Pinpoint the cell where the given text exists, returning its [X, Y] midpoint coordinate. 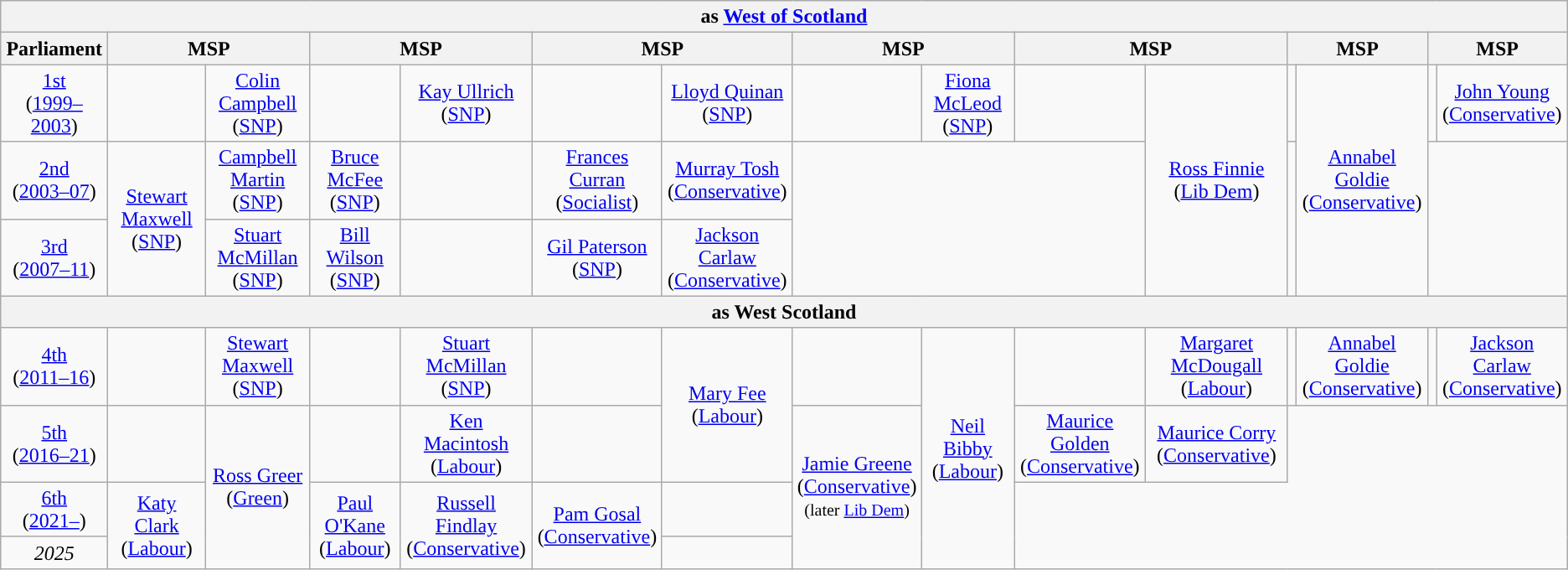
Katy Clark(Labour) [157, 525]
Jamie Greene(Conservative)(later Lib Dem) [857, 486]
3rd (2007–11) [54, 257]
Parliament [54, 49]
Neil Bibby(Labour) [968, 448]
6th (2021–) [54, 510]
Russell Findlay(Conservative) [467, 525]
Ross Greer(Green) [258, 486]
Kay Ullrich(SNP) [467, 103]
Gil Paterson(SNP) [598, 257]
Pam Gosal(Conservative) [598, 525]
Mary Fee(Labour) [727, 405]
Maurice Corry(Conservative) [1216, 443]
Ross Finnie(Lib Dem) [1216, 180]
Bill Wilson(SNP) [355, 257]
Margaret McDougall(Labour) [1216, 366]
2nd (2003–07) [54, 180]
Murray Tosh(Conservative) [727, 180]
Campbell Martin(SNP) [258, 180]
4th (2011–16) [54, 366]
Maurice Golden(Conservative) [1081, 443]
Frances Curran(Socialist) [598, 180]
Lloyd Quinan(SNP) [727, 103]
1st (1999–2003) [54, 103]
Colin Campbell(SNP) [258, 103]
as West of Scotland [784, 17]
2025 [54, 552]
Ken Macintosh(Labour) [467, 443]
Bruce McFee(SNP) [355, 180]
5th (2016–21) [54, 443]
Fiona McLeod (SNP) [968, 103]
Stewart Maxwell (SNP) [157, 219]
as West Scotland [784, 312]
John Young(Conservative) [1502, 103]
Paul O'Kane(Labour) [355, 525]
Stewart Maxwell(SNP) [258, 366]
